From the cell containing the given text, extract its center point as (x, y) coordinate. 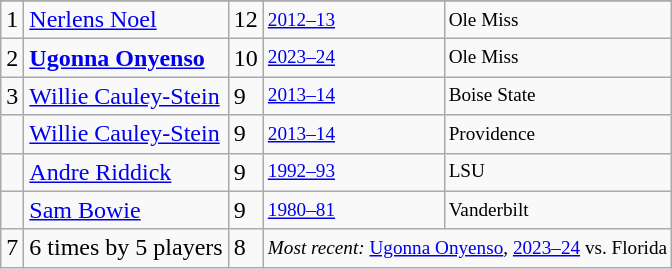
Andre Riddick (126, 172)
8 (246, 248)
12 (246, 20)
LSU (558, 172)
2012–13 (354, 20)
3 (12, 96)
10 (246, 58)
Ugonna Onyenso (126, 58)
Boise State (558, 96)
Sam Bowie (126, 210)
7 (12, 248)
2023–24 (354, 58)
2 (12, 58)
Most recent: Ugonna Onyenso, 2023–24 vs. Florida (467, 248)
1 (12, 20)
Vanderbilt (558, 210)
Providence (558, 134)
6 times by 5 players (126, 248)
Nerlens Noel (126, 20)
1992–93 (354, 172)
1980–81 (354, 210)
